Identify which cell holds the provided text, then report its (x, y) central coordinate. 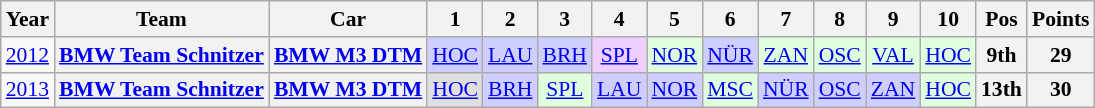
VAL (893, 55)
1 (455, 19)
9th (1002, 55)
4 (619, 19)
Car (348, 19)
Points (1061, 19)
2013 (28, 90)
6 (730, 19)
Pos (1002, 19)
8 (840, 19)
5 (674, 19)
Team (162, 19)
13th (1002, 90)
30 (1061, 90)
29 (1061, 55)
2012 (28, 55)
3 (564, 19)
10 (948, 19)
Year (28, 19)
2 (510, 19)
9 (893, 19)
MSC (730, 90)
7 (786, 19)
